Identify which cell holds the provided text, then report its [X, Y] central coordinate. 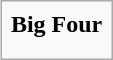
Big Four [56, 24]
